Locate the cell with the specified text and output its [X, Y] center coordinate. 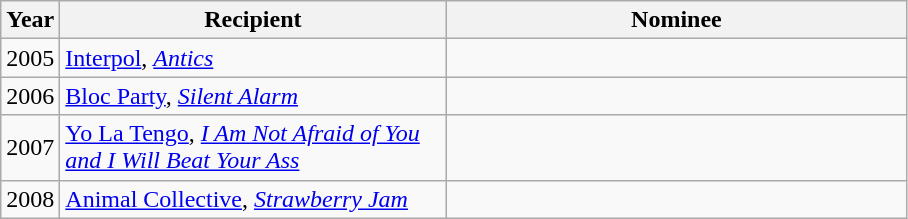
Year [30, 20]
2007 [30, 148]
2006 [30, 96]
Animal Collective, Strawberry Jam [253, 199]
Interpol, Antics [253, 58]
Yo La Tengo, I Am Not Afraid of You and I Will Beat Your Ass [253, 148]
2005 [30, 58]
2008 [30, 199]
Bloc Party, Silent Alarm [253, 96]
Nominee [676, 20]
Recipient [253, 20]
